Return (X, Y) of the center of cell containing provided text 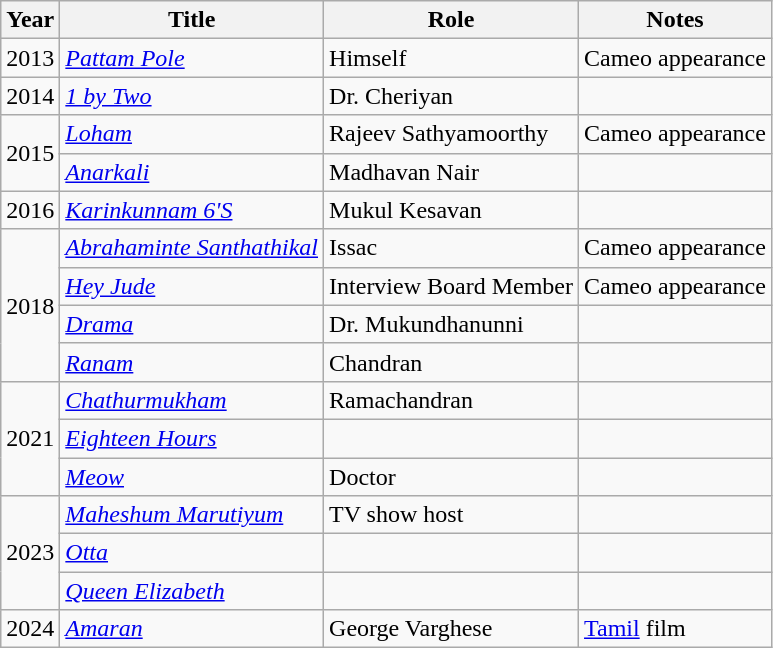
Abrahaminte Santhathikal (192, 248)
Amaran (192, 629)
Himself (452, 58)
2013 (30, 58)
TV show host (452, 515)
Eighteen Hours (192, 438)
Ranam (192, 362)
Chandran (452, 362)
1 by Two (192, 96)
Pattam Pole (192, 58)
2024 (30, 629)
Notes (676, 20)
Anarkali (192, 172)
Year (30, 20)
Chathurmukham (192, 400)
Issac (452, 248)
Role (452, 20)
Dr. Mukundhanunni (452, 324)
Interview Board Member (452, 286)
2016 (30, 210)
Doctor (452, 477)
Hey Jude (192, 286)
Maheshum Marutiyum (192, 515)
Mukul Kesavan (452, 210)
Madhavan Nair (452, 172)
Title (192, 20)
Ramachandran (452, 400)
Queen Elizabeth (192, 591)
Tamil film (676, 629)
Meow (192, 477)
Rajeev Sathyamoorthy (452, 134)
Otta (192, 553)
Drama (192, 324)
George Varghese (452, 629)
Loham (192, 134)
Karinkunnam 6'S (192, 210)
2015 (30, 153)
2014 (30, 96)
2018 (30, 305)
2021 (30, 438)
2023 (30, 553)
Dr. Cheriyan (452, 96)
